Identify which cell holds the provided text, then report its (x, y) central coordinate. 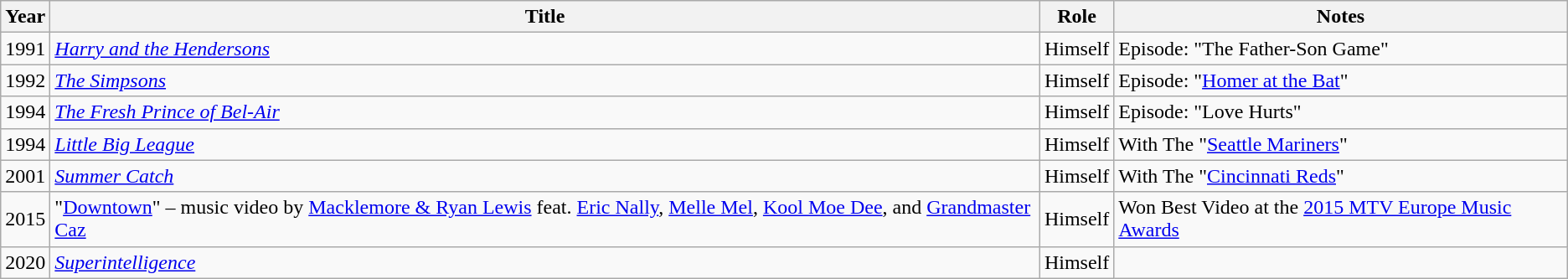
Won Best Video at the 2015 MTV Europe Music Awards (1340, 220)
Episode: "Love Hurts" (1340, 112)
Superintelligence (545, 262)
Episode: "Homer at the Bat" (1340, 80)
Year (25, 17)
Harry and the Hendersons (545, 49)
Notes (1340, 17)
1991 (25, 49)
With The "Seattle Mariners" (1340, 144)
2015 (25, 220)
2001 (25, 176)
2020 (25, 262)
Title (545, 17)
Episode: "The Father-Son Game" (1340, 49)
"Downtown" – music video by Macklemore & Ryan Lewis feat. Eric Nally, Melle Mel, Kool Moe Dee, and Grandmaster Caz (545, 220)
1992 (25, 80)
The Simpsons (545, 80)
With The "Cincinnati Reds" (1340, 176)
Role (1076, 17)
The Fresh Prince of Bel-Air (545, 112)
Summer Catch (545, 176)
Little Big League (545, 144)
